Extract the [X, Y] coordinate from the center of the cell holding the provided text.  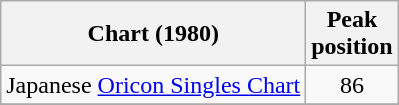
Peakposition [352, 34]
Japanese Oricon Singles Chart [154, 85]
86 [352, 85]
Chart (1980) [154, 34]
